Pinpoint the cell where the given text exists, returning its [x, y] midpoint coordinate. 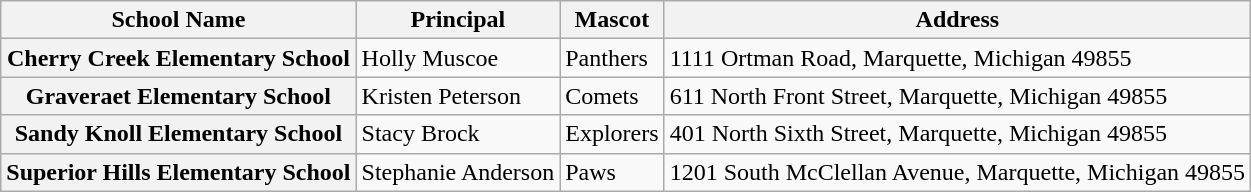
401 North Sixth Street, Marquette, Michigan 49855 [958, 134]
Explorers [612, 134]
Graveraet Elementary School [178, 96]
Principal [458, 20]
Superior Hills Elementary School [178, 172]
Sandy Knoll Elementary School [178, 134]
Holly Muscoe [458, 58]
Cherry Creek Elementary School [178, 58]
Stephanie Anderson [458, 172]
611 North Front Street, Marquette, Michigan 49855 [958, 96]
Stacy Brock [458, 134]
Comets [612, 96]
School Name [178, 20]
Kristen Peterson [458, 96]
1111 Ortman Road, Marquette, Michigan 49855 [958, 58]
Panthers [612, 58]
1201 South McClellan Avenue, Marquette, Michigan 49855 [958, 172]
Mascot [612, 20]
Address [958, 20]
Paws [612, 172]
